Search for the cell housing the specified text and yield its (X, Y) center coordinate. 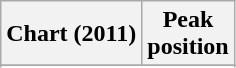
Peakposition (188, 34)
Chart (2011) (72, 34)
